Scan for the cell matching the given text and deliver its (x, y) coordinate at center. 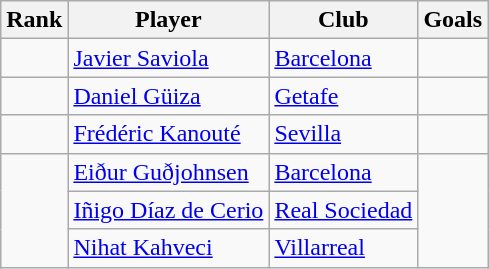
Nihat Kahveci (168, 248)
Eiður Guðjohnsen (168, 172)
Club (344, 20)
Iñigo Díaz de Cerio (168, 210)
Real Sociedad (344, 210)
Rank (34, 20)
Villarreal (344, 248)
Sevilla (344, 134)
Goals (453, 20)
Getafe (344, 96)
Daniel Güiza (168, 96)
Player (168, 20)
Javier Saviola (168, 58)
Frédéric Kanouté (168, 134)
